Return the (x, y) coordinate for the center point of the cell that contains the specified text.  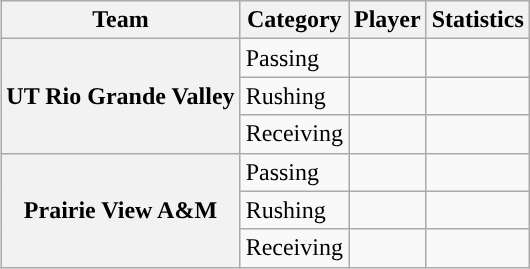
Statistics (478, 20)
UT Rio Grande Valley (120, 96)
Category (294, 20)
Team (120, 20)
Player (387, 20)
Prairie View A&M (120, 210)
